Scan for the cell matching the given text and deliver its (X, Y) coordinate at center. 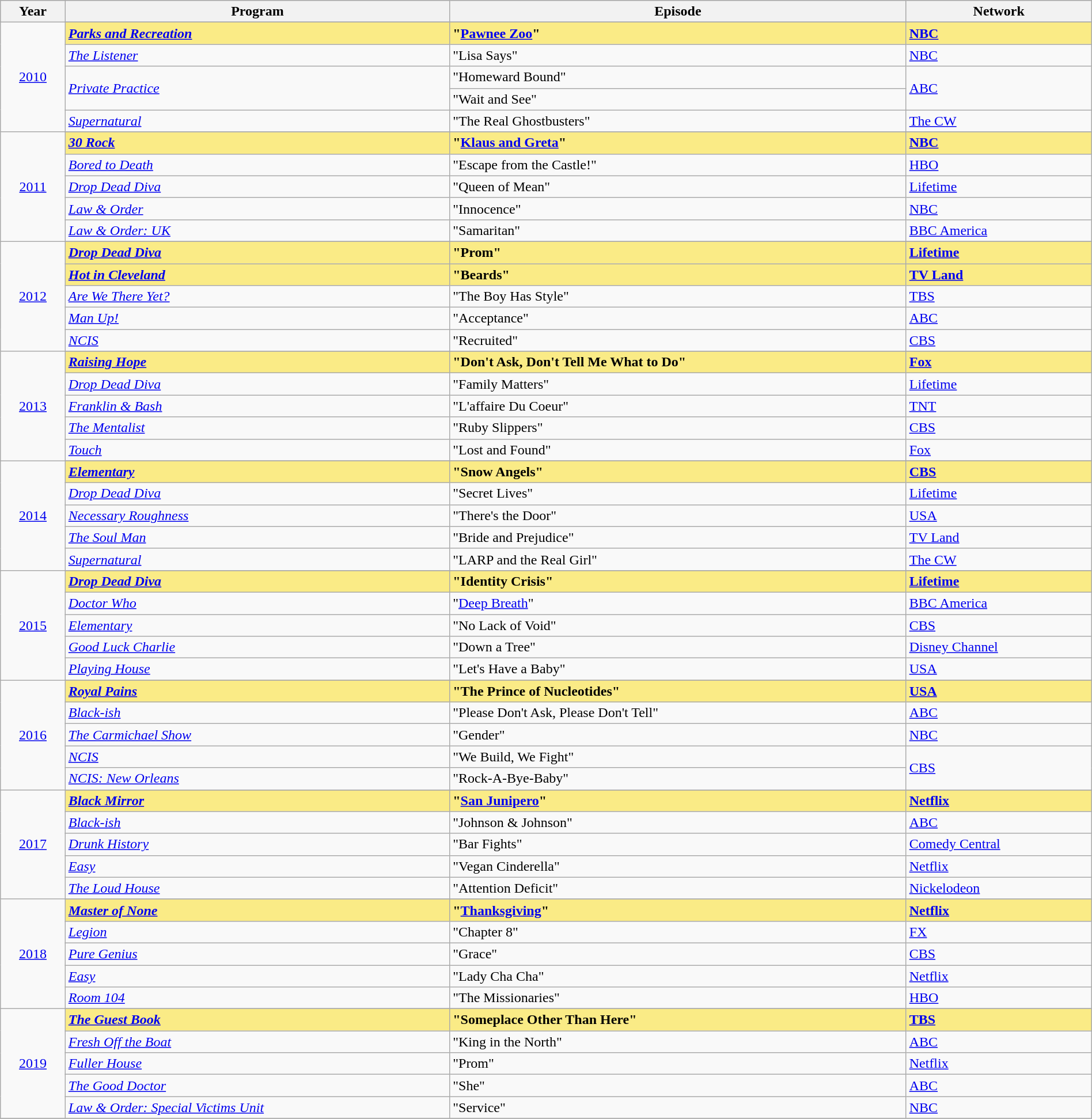
"Johnson & Johnson" (678, 822)
2011 (33, 187)
Pure Genius (257, 954)
"The Missionaries" (678, 998)
30 Rock (257, 143)
2017 (33, 844)
"Bride and Prejudice" (678, 537)
NCIS: New Orleans (257, 779)
"Attention Deficit" (678, 888)
"Rock-A-Bye-Baby" (678, 779)
The Mentalist (257, 428)
The Good Doctor (257, 1086)
"Beards" (678, 275)
"San Junipero" (678, 801)
"Grace" (678, 954)
"Thanksgiving" (678, 910)
2015 (33, 625)
"There's the Door" (678, 515)
"Service" (678, 1107)
Good Luck Charlie (257, 647)
Network (999, 12)
Are We There Yet? (257, 297)
Year (33, 12)
Disney Channel (999, 647)
"Acceptance" (678, 318)
Drunk History (257, 844)
The Listener (257, 55)
Franklin & Bash (257, 406)
"Homeward Bound" (678, 77)
Raising Hope (257, 362)
"Gender" (678, 735)
Touch (257, 450)
"Down a Tree" (678, 647)
"Recruited" (678, 340)
"The Real Ghostbusters" (678, 121)
Legion (257, 932)
"The Boy Has Style" (678, 297)
Parks and Recreation (257, 33)
Royal Pains (257, 691)
The Soul Man (257, 537)
The Loud House (257, 888)
"Klaus and Greta" (678, 143)
Man Up! (257, 318)
Master of None (257, 910)
"Vegan Cinderella" (678, 866)
"Chapter 8" (678, 932)
"L'affaire Du Coeur" (678, 406)
Bored to Death (257, 165)
The Guest Book (257, 1020)
2016 (33, 735)
Law & Order: Special Victims Unit (257, 1107)
"No Lack of Void" (678, 625)
Black Mirror (257, 801)
Law & Order (257, 208)
Room 104 (257, 998)
"She" (678, 1086)
"LARP and the Real Girl" (678, 559)
"Lost and Found" (678, 450)
"Identity Crisis" (678, 581)
Playing House (257, 669)
Comedy Central (999, 844)
"Deep Breath" (678, 603)
"King in the North" (678, 1042)
Fresh Off the Boat (257, 1042)
"Samaritan" (678, 230)
"Please Don't Ask, Please Don't Tell" (678, 713)
Nickelodeon (999, 888)
2018 (33, 954)
"Pawnee Zoo" (678, 33)
Fuller House (257, 1064)
FX (999, 932)
"Ruby Slippers" (678, 428)
"Someplace Other Than Here" (678, 1020)
2014 (33, 515)
2013 (33, 406)
"Snow Angels" (678, 472)
"Let's Have a Baby" (678, 669)
"Escape from the Castle!" (678, 165)
Doctor Who (257, 603)
"Queen of Mean" (678, 187)
The Carmichael Show (257, 735)
"Secret Lives" (678, 494)
"Lisa Says" (678, 55)
Episode (678, 12)
2012 (33, 296)
"We Build, We Fight" (678, 757)
TNT (999, 406)
"The Prince of Nucleotides" (678, 691)
"Family Matters" (678, 384)
Private Practice (257, 88)
"Bar Fights" (678, 844)
Program (257, 12)
2010 (33, 77)
Necessary Roughness (257, 515)
"Lady Cha Cha" (678, 976)
"Don't Ask, Don't Tell Me What to Do" (678, 362)
2019 (33, 1064)
Law & Order: UK (257, 230)
Hot in Cleveland (257, 275)
"Wait and See" (678, 99)
"Innocence" (678, 208)
